Determine the [X, Y] coordinate at the center of the cell enclosing the given text.  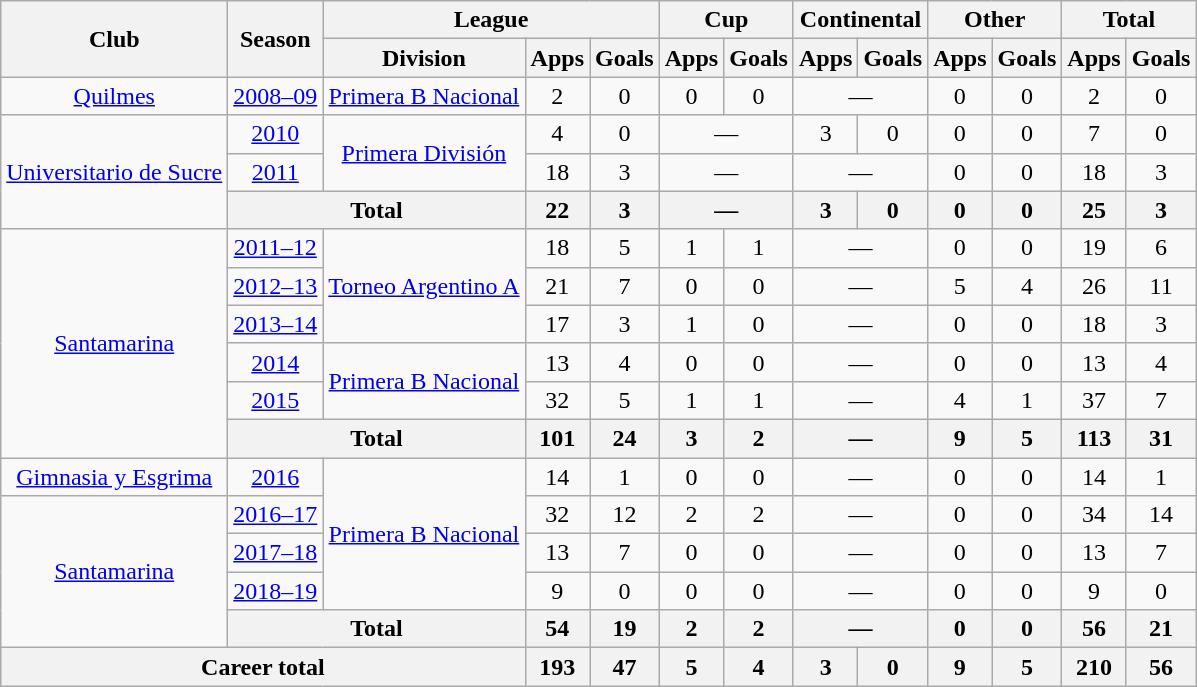
210 [1094, 667]
Season [276, 39]
37 [1094, 400]
2015 [276, 400]
11 [1161, 286]
Quilmes [114, 96]
101 [557, 438]
Other [995, 20]
Division [424, 58]
Club [114, 39]
2012–13 [276, 286]
Universitario de Sucre [114, 172]
25 [1094, 210]
Gimnasia y Esgrima [114, 477]
2016 [276, 477]
2016–17 [276, 515]
Primera División [424, 153]
12 [625, 515]
113 [1094, 438]
47 [625, 667]
22 [557, 210]
2008–09 [276, 96]
24 [625, 438]
2011–12 [276, 248]
6 [1161, 248]
Continental [860, 20]
34 [1094, 515]
League [491, 20]
2011 [276, 172]
Career total [263, 667]
2010 [276, 134]
31 [1161, 438]
2018–19 [276, 591]
26 [1094, 286]
Cup [726, 20]
17 [557, 324]
54 [557, 629]
2014 [276, 362]
Torneo Argentino A [424, 286]
193 [557, 667]
2013–14 [276, 324]
2017–18 [276, 553]
